For the text-containing cell, return its midpoint in (x, y) coordinate format. 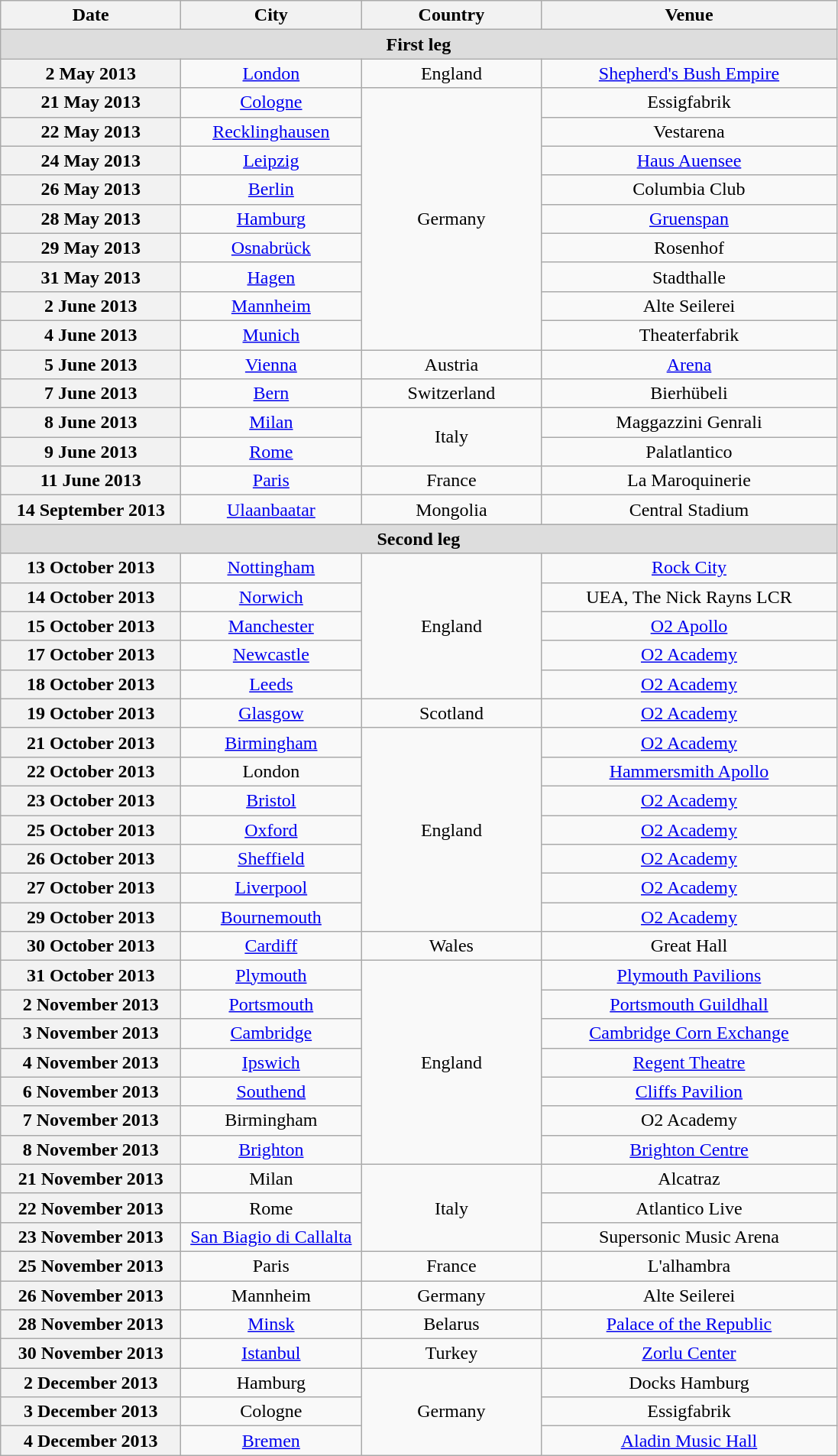
26 November 2013 (91, 1295)
23 October 2013 (91, 800)
Ulaanbaatar (271, 510)
Date (91, 15)
22 May 2013 (91, 131)
Istanbul (271, 1354)
Supersonic Music Arena (689, 1237)
19 October 2013 (91, 713)
Alcatraz (689, 1179)
Switzerland (451, 394)
21 October 2013 (91, 742)
22 November 2013 (91, 1208)
26 October 2013 (91, 859)
25 November 2013 (91, 1266)
Columbia Club (689, 190)
Glasgow (271, 713)
Brighton Centre (689, 1150)
21 November 2013 (91, 1179)
31 October 2013 (91, 975)
Arena (689, 365)
Gruenspan (689, 219)
Berlin (271, 190)
Bristol (271, 800)
Southend (271, 1091)
San Biagio di Callalta (271, 1237)
Oxford (271, 829)
Maggazzini Genrali (689, 423)
Leipzig (271, 161)
Newcastle (271, 655)
Leeds (271, 684)
7 November 2013 (91, 1120)
28 November 2013 (91, 1325)
Portsmouth Guildhall (689, 1004)
La Maroquinerie (689, 481)
13 October 2013 (91, 568)
Cardiff (271, 946)
28 May 2013 (91, 219)
Atlantico Live (689, 1208)
8 November 2013 (91, 1150)
2 May 2013 (91, 73)
Rock City (689, 568)
31 May 2013 (91, 277)
30 October 2013 (91, 946)
Great Hall (689, 946)
Nottingham (271, 568)
Regent Theatre (689, 1062)
Cliffs Pavilion (689, 1091)
30 November 2013 (91, 1354)
Norwich (271, 597)
First leg (419, 44)
26 May 2013 (91, 190)
Munich (271, 335)
Theaterfabrik (689, 335)
Palace of the Republic (689, 1325)
Manchester (271, 626)
23 November 2013 (91, 1237)
2 June 2013 (91, 306)
22 October 2013 (91, 771)
Belarus (451, 1325)
17 October 2013 (91, 655)
Vienna (271, 365)
L'alhambra (689, 1266)
Palatlantico (689, 452)
Brighton (271, 1150)
Plymouth Pavilions (689, 975)
Liverpool (271, 888)
Ipswich (271, 1062)
4 November 2013 (91, 1062)
Bierhübeli (689, 394)
8 June 2013 (91, 423)
Shepherd's Bush Empire (689, 73)
Minsk (271, 1325)
14 October 2013 (91, 597)
Second leg (419, 539)
29 May 2013 (91, 248)
Bournemouth (271, 917)
Haus Auensee (689, 161)
Zorlu Center (689, 1354)
9 June 2013 (91, 452)
Turkey (451, 1354)
Central Stadium (689, 510)
Vestarena (689, 131)
29 October 2013 (91, 917)
Docks Hamburg (689, 1383)
15 October 2013 (91, 626)
Venue (689, 15)
3 December 2013 (91, 1412)
11 June 2013 (91, 481)
14 September 2013 (91, 510)
City (271, 15)
Cambridge Corn Exchange (689, 1033)
Bern (271, 394)
Rosenhof (689, 248)
Sheffield (271, 859)
Osnabrück (271, 248)
5 June 2013 (91, 365)
24 May 2013 (91, 161)
Wales (451, 946)
UEA, The Nick Rayns LCR (689, 597)
2 December 2013 (91, 1383)
Recklinghausen (271, 131)
18 October 2013 (91, 684)
Stadthalle (689, 277)
Bremen (271, 1441)
Aladin Music Hall (689, 1441)
25 October 2013 (91, 829)
4 June 2013 (91, 335)
Cambridge (271, 1033)
7 June 2013 (91, 394)
4 December 2013 (91, 1441)
Mongolia (451, 510)
2 November 2013 (91, 1004)
21 May 2013 (91, 102)
Portsmouth (271, 1004)
Scotland (451, 713)
27 October 2013 (91, 888)
6 November 2013 (91, 1091)
Country (451, 15)
O2 Apollo (689, 626)
Austria (451, 365)
3 November 2013 (91, 1033)
Plymouth (271, 975)
Hammersmith Apollo (689, 771)
Hagen (271, 277)
